Detect which cell encompasses the target text, then output its (X, Y) center coordinate. 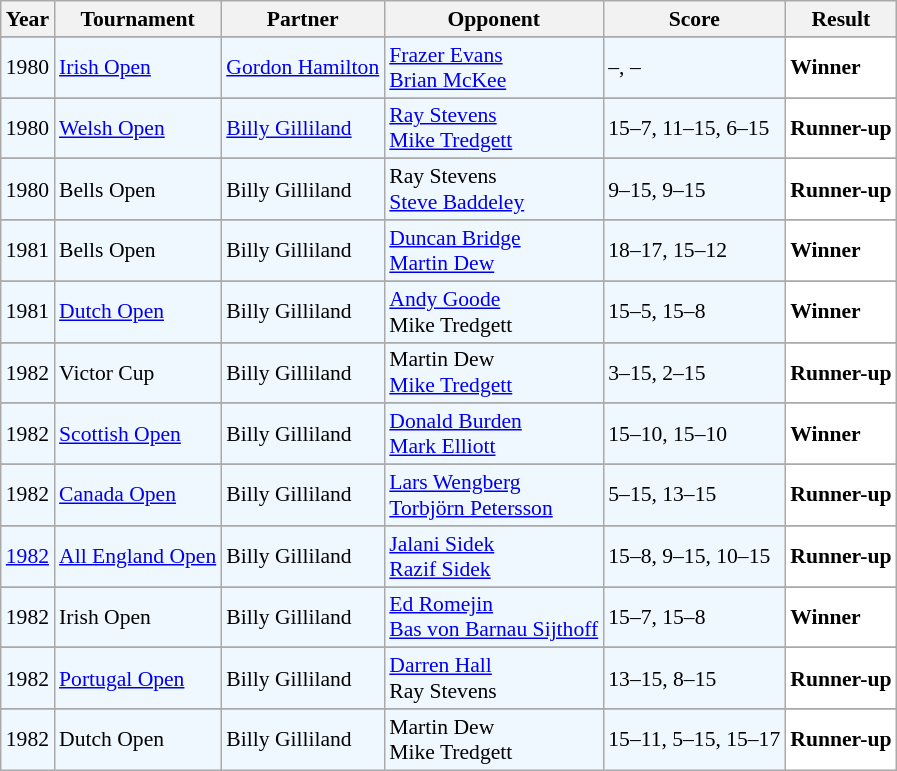
13–15, 8–15 (694, 678)
Ray Stevens Steve Baddeley (494, 190)
Lars Wengberg Torbjörn Petersson (494, 496)
Score (694, 19)
Canada Open (138, 496)
Year (28, 19)
Result (840, 19)
15–5, 15–8 (694, 312)
–, – (694, 68)
Partner (302, 19)
Tournament (138, 19)
9–15, 9–15 (694, 190)
Victor Cup (138, 372)
Andy Goode Mike Tredgett (494, 312)
Opponent (494, 19)
15–8, 9–15, 10–15 (694, 556)
15–11, 5–15, 15–17 (694, 740)
Gordon Hamilton (302, 68)
Ed Romejin Bas von Barnau Sijthoff (494, 618)
Welsh Open (138, 128)
Duncan Bridge Martin Dew (494, 250)
Darren Hall Ray Stevens (494, 678)
Scottish Open (138, 434)
Frazer Evans Brian McKee (494, 68)
5–15, 13–15 (694, 496)
15–7, 15–8 (694, 618)
15–10, 15–10 (694, 434)
Jalani Sidek Razif Sidek (494, 556)
All England Open (138, 556)
18–17, 15–12 (694, 250)
3–15, 2–15 (694, 372)
15–7, 11–15, 6–15 (694, 128)
Donald Burden Mark Elliott (494, 434)
Ray Stevens Mike Tredgett (494, 128)
Portugal Open (138, 678)
